From the cell containing the given text, extract its center point as (x, y) coordinate. 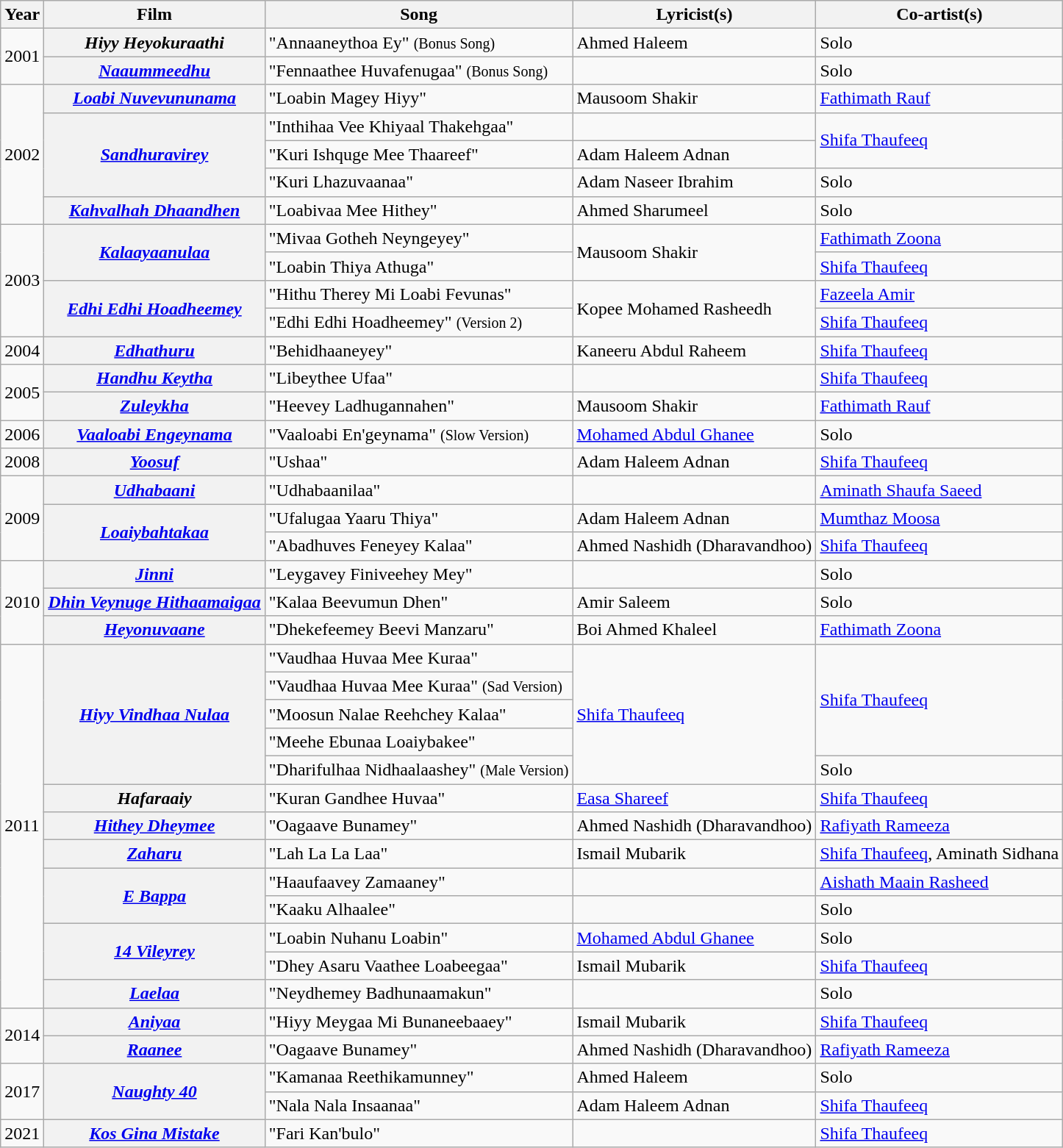
Naughty 40 (154, 1091)
"Kuri Lhazuvaanaa" (419, 182)
"Kuran Gandhee Huvaa" (419, 797)
Film (154, 15)
"Haaufaavey Zamaaney" (419, 882)
"Dhekefeemey Beevi Manzaru" (419, 630)
Amir Saleem (694, 602)
2017 (22, 1091)
Zaharu (154, 854)
"Hithu Therey Mi Loabi Fevunas" (419, 294)
2010 (22, 602)
"Annaaneythoa Ey" (Bonus Song) (419, 43)
Jinni (154, 574)
2001 (22, 57)
"Vaudhaa Huvaa Mee Kuraa" (419, 658)
"Heevey Ladhugannahen" (419, 406)
Laelaa (154, 994)
Lyricist(s) (694, 15)
"Ushaa" (419, 462)
"Mivaa Gotheh Neyngeyey" (419, 238)
Hiyy Vindhaa Nulaa (154, 714)
"Loabin Magey Hiyy" (419, 98)
"Abadhuves Feneyey Kalaa" (419, 546)
Kopee Mohamed Rasheedh (694, 308)
2014 (22, 1036)
"Kaaku Alhaalee" (419, 910)
2021 (22, 1133)
Loabi Nuvevununama (154, 98)
Year (22, 15)
"Dharifulhaa Nidhaalaashey" (Male Version) (419, 769)
Shifa Thaufeeq, Aminath Sidhana (939, 854)
"Fennaathee Huvafenugaa" (Bonus Song) (419, 71)
"Vaaloabi En'geynama" (Slow Version) (419, 434)
2005 (22, 392)
Hafaraaiy (154, 797)
Loaiybahtakaa (154, 532)
Edhathuru (154, 351)
"Neydhemey Badhunaamakun" (419, 994)
"Hiyy Meygaa Mi Bunaneebaaey" (419, 1022)
Song (419, 15)
Hiyy Heyokuraathi (154, 43)
Edhi Edhi Hoadheemey (154, 308)
Co-artist(s) (939, 15)
"Behidhaaneyey" (419, 351)
Aniyaa (154, 1022)
2008 (22, 462)
"Fari Kan'bulo" (419, 1133)
Dhin Veynuge Hithaamaigaa (154, 602)
2004 (22, 351)
2009 (22, 518)
"Lah La La Laa" (419, 854)
"Kamanaa Reethikamunney" (419, 1077)
Aminath Shaufa Saeed (939, 490)
"Dhey Asaru Vaathee Loabeegaa" (419, 966)
"Leygavey Finiveehey Mey" (419, 574)
"Kuri Ishquge Mee Thaareef" (419, 154)
Vaaloabi Engeynama (154, 434)
Naaummeedhu (154, 71)
Kalaayaanulaa (154, 252)
"Meehe Ebunaa Loaiybakee" (419, 742)
"Edhi Edhi Hoadheemey" (Version 2) (419, 322)
"Inthihaa Vee Khiyaal Thakehgaa" (419, 126)
2006 (22, 434)
Adam Naseer Ibrahim (694, 182)
Raanee (154, 1050)
Yoosuf (154, 462)
Kaneeru Abdul Raheem (694, 351)
"Vaudhaa Huvaa Mee Kuraa" (Sad Version) (419, 686)
"Loabin Nuhanu Loabin" (419, 938)
Kahvalhah Dhaandhen (154, 210)
Hithey Dheymee (154, 826)
2011 (22, 826)
Sandhuravirey (154, 154)
Boi Ahmed Khaleel (694, 630)
E Bappa (154, 896)
Heyonuvaane (154, 630)
"Loabivaa Mee Hithey" (419, 210)
"Nala Nala Insaanaa" (419, 1105)
"Moosun Nalae Reehchey Kalaa" (419, 714)
Ahmed Sharumeel (694, 210)
Handhu Keytha (154, 379)
2003 (22, 280)
Kos Gina Mistake (154, 1133)
Mumthaz Moosa (939, 518)
"Loabin Thiya Athuga" (419, 266)
14 Vileyrey (154, 952)
"Kalaa Beevumun Dhen" (419, 602)
2002 (22, 154)
Aishath Maain Rasheed (939, 882)
Fazeela Amir (939, 294)
Zuleykha (154, 406)
"Udhabaanilaa" (419, 490)
Easa Shareef (694, 797)
Udhabaani (154, 490)
"Ufalugaa Yaaru Thiya" (419, 518)
"Libeythee Ufaa" (419, 379)
